Detect which cell encompasses the target text, then output its [X, Y] center coordinate. 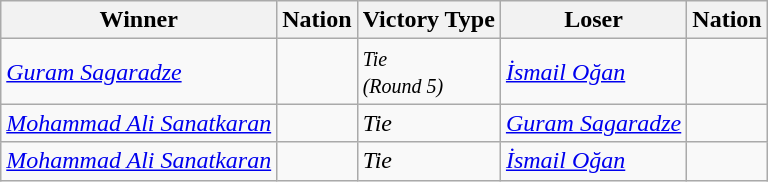
Loser [593, 20]
Winner [139, 20]
Victory Type [428, 20]
Tie(Round 5) [428, 72]
